Detect which cell encompasses the target text, then output its (x, y) center coordinate. 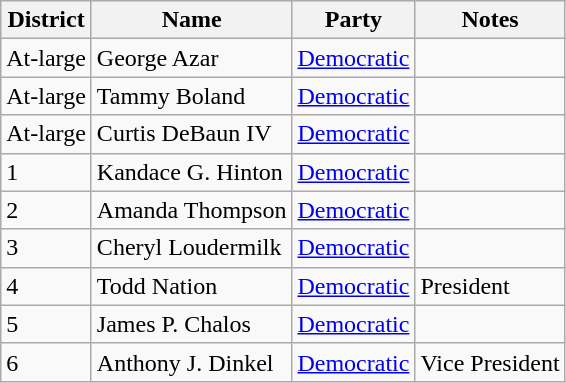
George Azar (192, 58)
Name (192, 20)
Notes (490, 20)
Anthony J. Dinkel (192, 362)
6 (46, 362)
James P. Chalos (192, 324)
President (490, 286)
Todd Nation (192, 286)
3 (46, 248)
Amanda Thompson (192, 210)
Tammy Boland (192, 96)
5 (46, 324)
Cheryl Loudermilk (192, 248)
Curtis DeBaun IV (192, 134)
Kandace G. Hinton (192, 172)
2 (46, 210)
District (46, 20)
4 (46, 286)
Party (354, 20)
Vice President (490, 362)
1 (46, 172)
